Detect which cell encompasses the target text, then output its [X, Y] center coordinate. 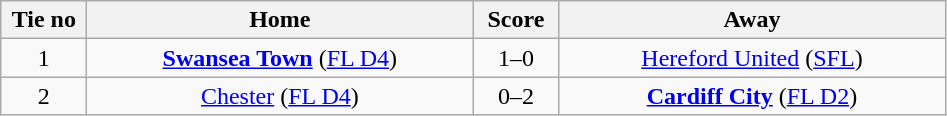
1–0 [516, 58]
Score [516, 20]
2 [44, 96]
Swansea Town (FL D4) [280, 58]
0–2 [516, 96]
Hereford United (SFL) [752, 58]
Chester (FL D4) [280, 96]
Tie no [44, 20]
Away [752, 20]
1 [44, 58]
Home [280, 20]
Cardiff City (FL D2) [752, 96]
